Provide the (x, y) coordinate of the cell's center where the given text is located.  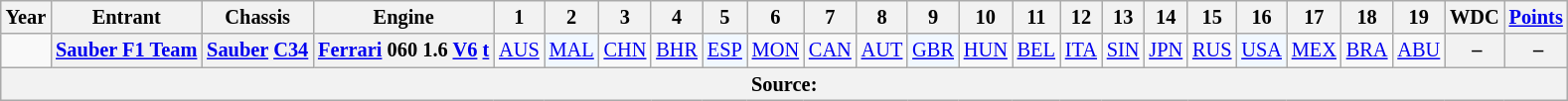
Engine (403, 17)
8 (882, 17)
ITA (1081, 50)
6 (775, 17)
MAL (572, 50)
12 (1081, 17)
CAN (831, 50)
Entrant (126, 17)
HUN (986, 50)
1 (519, 17)
Sauber F1 Team (126, 50)
19 (1419, 17)
7 (831, 17)
AUT (882, 50)
GBR (933, 50)
13 (1123, 17)
3 (626, 17)
RUS (1212, 50)
18 (1367, 17)
Ferrari 060 1.6 V6 t (403, 50)
BHR (677, 50)
Source: (785, 84)
USA (1261, 50)
2 (572, 17)
17 (1314, 17)
4 (677, 17)
Year (26, 17)
Sauber C34 (257, 50)
MEX (1314, 50)
SIN (1123, 50)
JPN (1166, 50)
14 (1166, 17)
MON (775, 50)
Chassis (257, 17)
WDC (1475, 17)
15 (1212, 17)
9 (933, 17)
BEL (1036, 50)
ABU (1419, 50)
16 (1261, 17)
ESP (725, 50)
5 (725, 17)
10 (986, 17)
AUS (519, 50)
CHN (626, 50)
11 (1036, 17)
Points (1536, 17)
BRA (1367, 50)
